Locate the cell with the specified text and output its [X, Y] center coordinate. 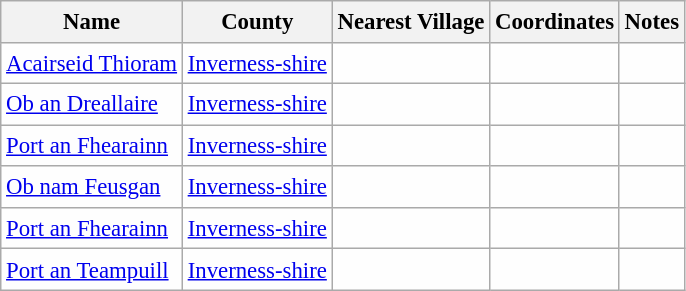
Ob nam Feusgan [92, 186]
Nearest Village [411, 22]
County [257, 22]
Acairseid Thioram [92, 62]
Coordinates [555, 22]
Port an Teampuill [92, 270]
Ob an Dreallaire [92, 104]
Notes [652, 22]
Name [92, 22]
